From the cell containing the given text, extract its center point as (x, y) coordinate. 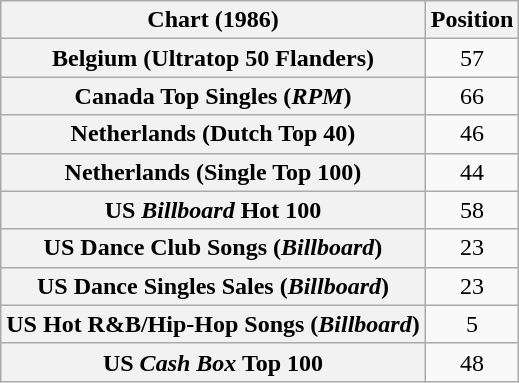
Canada Top Singles (RPM) (213, 96)
57 (472, 58)
Chart (1986) (213, 20)
US Hot R&B/Hip-Hop Songs (Billboard) (213, 324)
US Billboard Hot 100 (213, 210)
58 (472, 210)
66 (472, 96)
US Cash Box Top 100 (213, 362)
Netherlands (Single Top 100) (213, 172)
Belgium (Ultratop 50 Flanders) (213, 58)
Position (472, 20)
US Dance Singles Sales (Billboard) (213, 286)
Netherlands (Dutch Top 40) (213, 134)
48 (472, 362)
5 (472, 324)
US Dance Club Songs (Billboard) (213, 248)
46 (472, 134)
44 (472, 172)
